Detect which cell encompasses the target text, then output its [x, y] center coordinate. 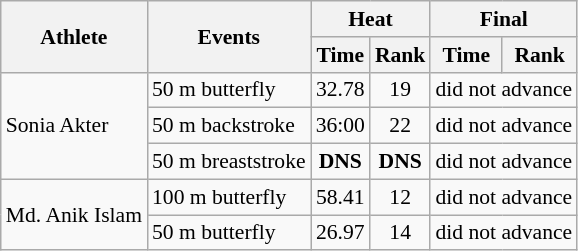
36:00 [340, 126]
22 [400, 126]
12 [400, 197]
50 m backstroke [229, 126]
58.41 [340, 197]
100 m butterfly [229, 197]
Heat [371, 19]
14 [400, 233]
50 m breaststroke [229, 162]
Events [229, 36]
26.97 [340, 233]
Athlete [74, 36]
32.78 [340, 90]
Final [504, 19]
Md. Anik Islam [74, 214]
19 [400, 90]
Sonia Akter [74, 126]
